Scan for the cell matching the given text and deliver its [X, Y] coordinate at center. 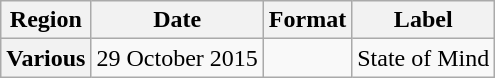
State of Mind [424, 58]
Label [424, 20]
Date [177, 20]
Format [307, 20]
Region [46, 20]
Various [46, 58]
29 October 2015 [177, 58]
